Provide the (x, y) coordinate of the cell's center where the given text is located.  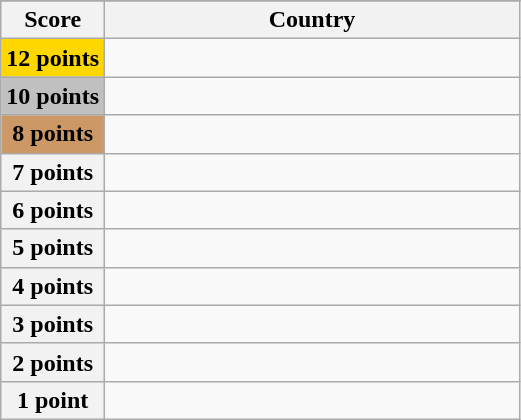
12 points (53, 58)
5 points (53, 248)
1 point (53, 400)
Country (312, 20)
7 points (53, 172)
2 points (53, 362)
3 points (53, 324)
Score (53, 20)
6 points (53, 210)
10 points (53, 96)
8 points (53, 134)
4 points (53, 286)
